From the cell containing the given text, extract its center point as [x, y] coordinate. 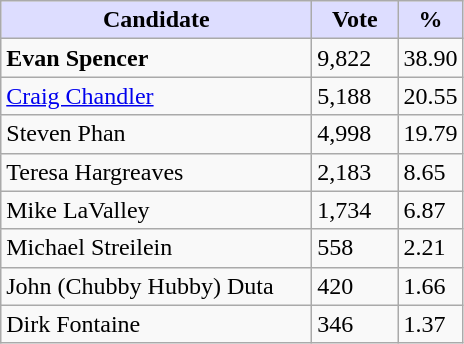
9,822 [355, 58]
2,183 [355, 172]
Candidate [156, 20]
420 [355, 286]
Dirk Fontaine [156, 324]
1,734 [355, 210]
4,998 [355, 134]
Craig Chandler [156, 96]
Mike LaValley [156, 210]
1.66 [430, 286]
20.55 [430, 96]
2.21 [430, 248]
558 [355, 248]
% [430, 20]
Evan Spencer [156, 58]
346 [355, 324]
Steven Phan [156, 134]
1.37 [430, 324]
Teresa Hargreaves [156, 172]
19.79 [430, 134]
38.90 [430, 58]
6.87 [430, 210]
Vote [355, 20]
John (Chubby Hubby) Duta [156, 286]
8.65 [430, 172]
Michael Streilein [156, 248]
5,188 [355, 96]
